Output the [X, Y] coordinate of the center of the cell containing the given text.  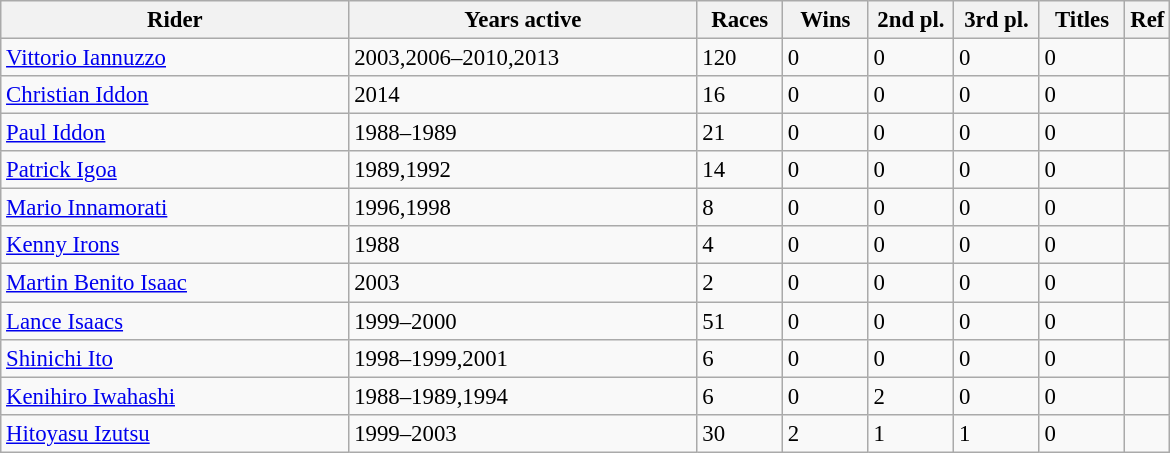
Titles [1082, 20]
4 [740, 245]
14 [740, 170]
2014 [523, 95]
Rider [175, 20]
16 [740, 95]
51 [740, 321]
Kenny Irons [175, 245]
Paul Iddon [175, 133]
Kenihiro Iwahashi [175, 396]
1998–1999,2001 [523, 358]
Martin Benito Isaac [175, 283]
Shinichi Ito [175, 358]
Christian Iddon [175, 95]
1996,1998 [523, 208]
8 [740, 208]
Races [740, 20]
Patrick Igoa [175, 170]
21 [740, 133]
120 [740, 58]
1999–2000 [523, 321]
1999–2003 [523, 433]
1988 [523, 245]
1988–1989 [523, 133]
Vittorio Iannuzzo [175, 58]
1988–1989,1994 [523, 396]
Mario Innamorati [175, 208]
1989,1992 [523, 170]
2nd pl. [911, 20]
Ref [1148, 20]
2003,2006–2010,2013 [523, 58]
Hitoyasu Izutsu [175, 433]
Lance Isaacs [175, 321]
30 [740, 433]
Wins [826, 20]
Years active [523, 20]
3rd pl. [997, 20]
2003 [523, 283]
